Capture the cell that displays the provided text and extract its (x, y) central coordinate. 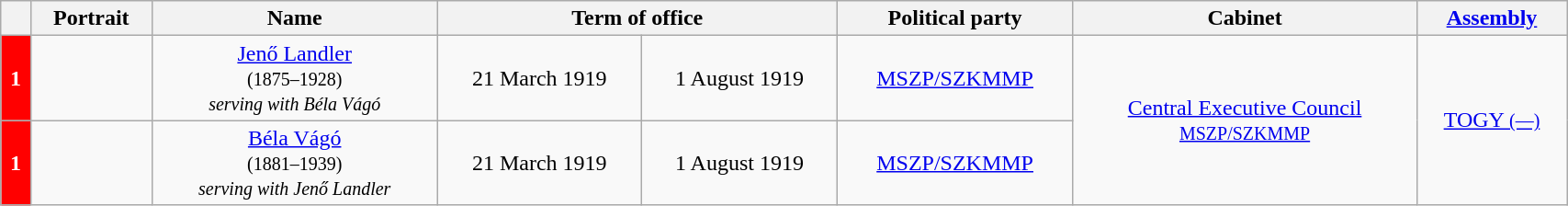
Jenő Landler(1875–1928)serving with Béla Vágó (294, 78)
Term of office (637, 18)
Assembly (1492, 18)
Cabinet (1246, 18)
Central Executive CouncilMSZP/SZKMMP (1246, 120)
Béla Vágó(1881–1939)serving with Jenő Landler (294, 163)
TOGY (—) (1492, 120)
Portrait (91, 18)
Name (294, 18)
Political party (954, 18)
